Pinpoint the cell where the given text exists, returning its [x, y] midpoint coordinate. 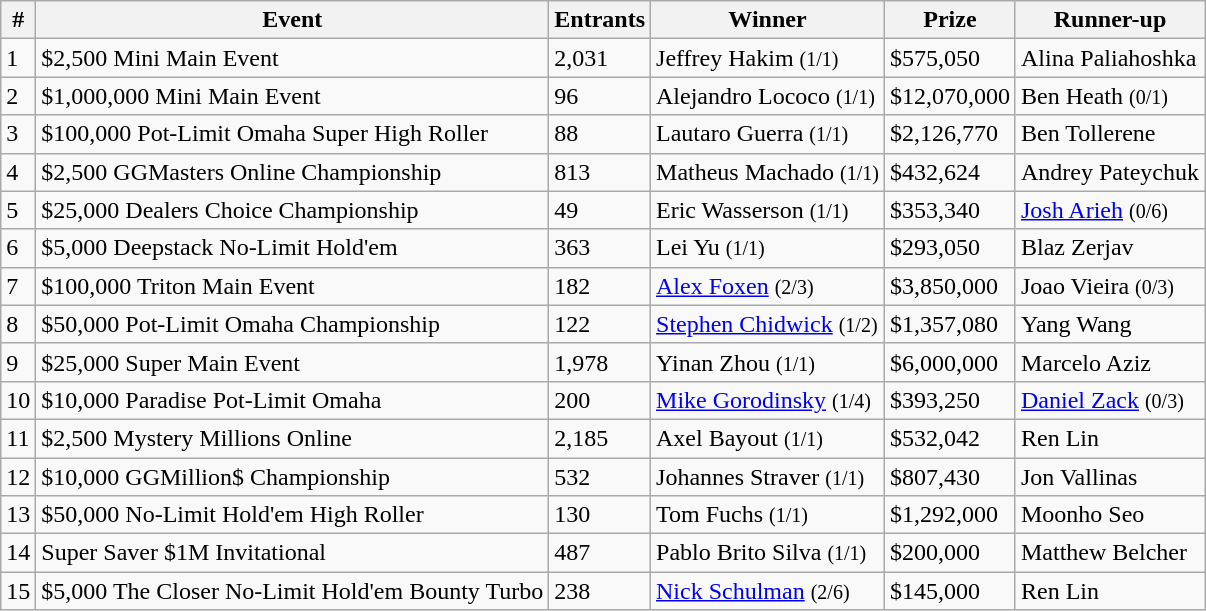
Ben Heath (0/1) [1110, 96]
Marcelo Aziz [1110, 362]
7 [18, 286]
$1,292,000 [950, 515]
Entrants [600, 20]
$575,050 [950, 58]
$2,500 Mini Main Event [292, 58]
363 [600, 248]
$807,430 [950, 477]
$200,000 [950, 553]
96 [600, 96]
Alejandro Lococo (1/1) [768, 96]
Jon Vallinas [1110, 477]
$145,000 [950, 591]
Josh Arieh (0/6) [1110, 210]
Matthew Belcher [1110, 553]
5 [18, 210]
15 [18, 591]
$2,126,770 [950, 134]
Tom Fuchs (1/1) [768, 515]
1,978 [600, 362]
Super Saver $1M Invitational [292, 553]
Yang Wang [1110, 324]
Alina Paliahoshka [1110, 58]
Stephen Chidwick (1/2) [768, 324]
200 [600, 400]
813 [600, 172]
Yinan Zhou (1/1) [768, 362]
532 [600, 477]
$532,042 [950, 438]
Pablo Brito Silva (1/1) [768, 553]
$5,000 The Closer No-Limit Hold'em Bounty Turbo [292, 591]
12 [18, 477]
Andrey Pateychuk [1110, 172]
$100,000 Pot-Limit Omaha Super High Roller [292, 134]
Lautaro Guerra (1/1) [768, 134]
$10,000 GGMillion$ Championship [292, 477]
# [18, 20]
$6,000,000 [950, 362]
Joao Vieira (0/3) [1110, 286]
122 [600, 324]
Prize [950, 20]
11 [18, 438]
$432,624 [950, 172]
Nick Schulman (2/6) [768, 591]
14 [18, 553]
Alex Foxen (2/3) [768, 286]
$100,000 Triton Main Event [292, 286]
4 [18, 172]
$10,000 Paradise Pot-Limit Omaha [292, 400]
Daniel Zack (0/3) [1110, 400]
Johannes Straver (1/1) [768, 477]
Moonho Seo [1110, 515]
Jeffrey Hakim (1/1) [768, 58]
Runner-up [1110, 20]
6 [18, 248]
$2,500 GGMasters Online Championship [292, 172]
$293,050 [950, 248]
$353,340 [950, 210]
2,185 [600, 438]
130 [600, 515]
$2,500 Mystery Millions Online [292, 438]
$1,357,080 [950, 324]
Event [292, 20]
49 [600, 210]
88 [600, 134]
Lei Yu (1/1) [768, 248]
2 [18, 96]
Blaz Zerjav [1110, 248]
Winner [768, 20]
$50,000 No-Limit Hold'em High Roller [292, 515]
$3,850,000 [950, 286]
3 [18, 134]
13 [18, 515]
$12,070,000 [950, 96]
Mike Gorodinsky (1/4) [768, 400]
10 [18, 400]
$1,000,000 Mini Main Event [292, 96]
238 [600, 591]
Axel Bayout (1/1) [768, 438]
1 [18, 58]
$25,000 Super Main Event [292, 362]
487 [600, 553]
$393,250 [950, 400]
2,031 [600, 58]
8 [18, 324]
9 [18, 362]
$5,000 Deepstack No-Limit Hold'em [292, 248]
Eric Wasserson (1/1) [768, 210]
$50,000 Pot-Limit Omaha Championship [292, 324]
182 [600, 286]
Ben Tollerene [1110, 134]
$25,000 Dealers Choice Championship [292, 210]
Matheus Machado (1/1) [768, 172]
